Search for the cell housing the specified text and yield its (X, Y) center coordinate. 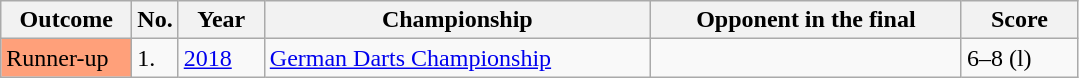
Score (1019, 20)
Opponent in the final (806, 20)
Year (221, 20)
Runner-up (66, 58)
6–8 (l) (1019, 58)
1. (155, 58)
Outcome (66, 20)
No. (155, 20)
German Darts Championship (457, 58)
2018 (221, 58)
Championship (457, 20)
